Extract the [x, y] coordinate from the center of the cell holding the provided text.  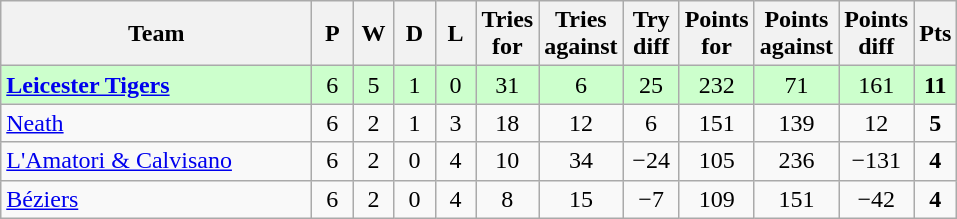
236 [796, 161]
Pts [936, 34]
D [414, 34]
232 [716, 85]
Points against [796, 34]
Try diff [651, 34]
−42 [876, 199]
15 [581, 199]
18 [508, 123]
W [374, 34]
139 [796, 123]
L'Amatori & Calvisano [156, 161]
Neath [156, 123]
8 [508, 199]
Points for [716, 34]
Leicester Tigers [156, 85]
Points diff [876, 34]
−131 [876, 161]
Tries against [581, 34]
109 [716, 199]
71 [796, 85]
L [456, 34]
31 [508, 85]
−7 [651, 199]
Team [156, 34]
25 [651, 85]
11 [936, 85]
P [332, 34]
3 [456, 123]
34 [581, 161]
10 [508, 161]
105 [716, 161]
Tries for [508, 34]
Béziers [156, 199]
−24 [651, 161]
161 [876, 85]
